Output the [X, Y] coordinate of the center of the cell containing the given text.  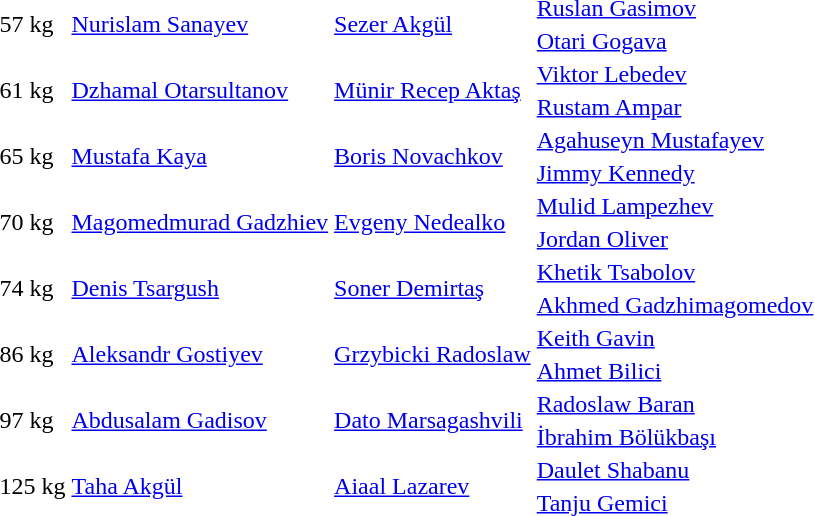
Dzhamal Otarsultanov [200, 90]
Magomedmurad Gadzhiev [200, 222]
Aleksandr Gostiyev [200, 354]
Soner Demirtaş [433, 288]
Boris Novachkov [433, 156]
Evgeny Nedealko [433, 222]
Dato Marsagashvili [433, 420]
Denis Tsargush [200, 288]
Mustafa Kaya [200, 156]
Münir Recep Aktaş [433, 90]
Grzybicki Radoslaw [433, 354]
Abdusalam Gadisov [200, 420]
